Provide the [X, Y] coordinate of the cell's center where the given text is located.  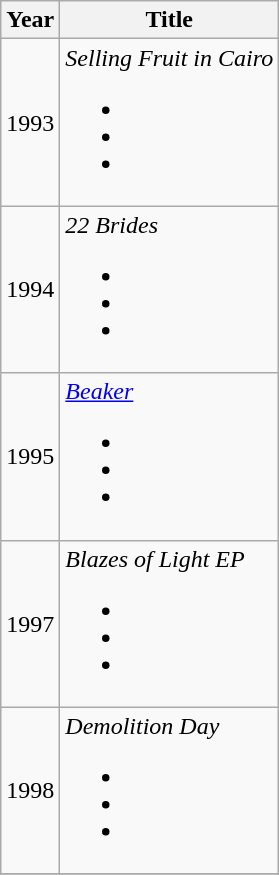
Demolition Day [170, 790]
1993 [30, 122]
1995 [30, 456]
Beaker [170, 456]
1994 [30, 290]
Title [170, 20]
22 Brides [170, 290]
Blazes of Light EP [170, 624]
Year [30, 20]
1998 [30, 790]
1997 [30, 624]
Selling Fruit in Cairo [170, 122]
